Output the (x, y) coordinate of the center of the cell containing the given text.  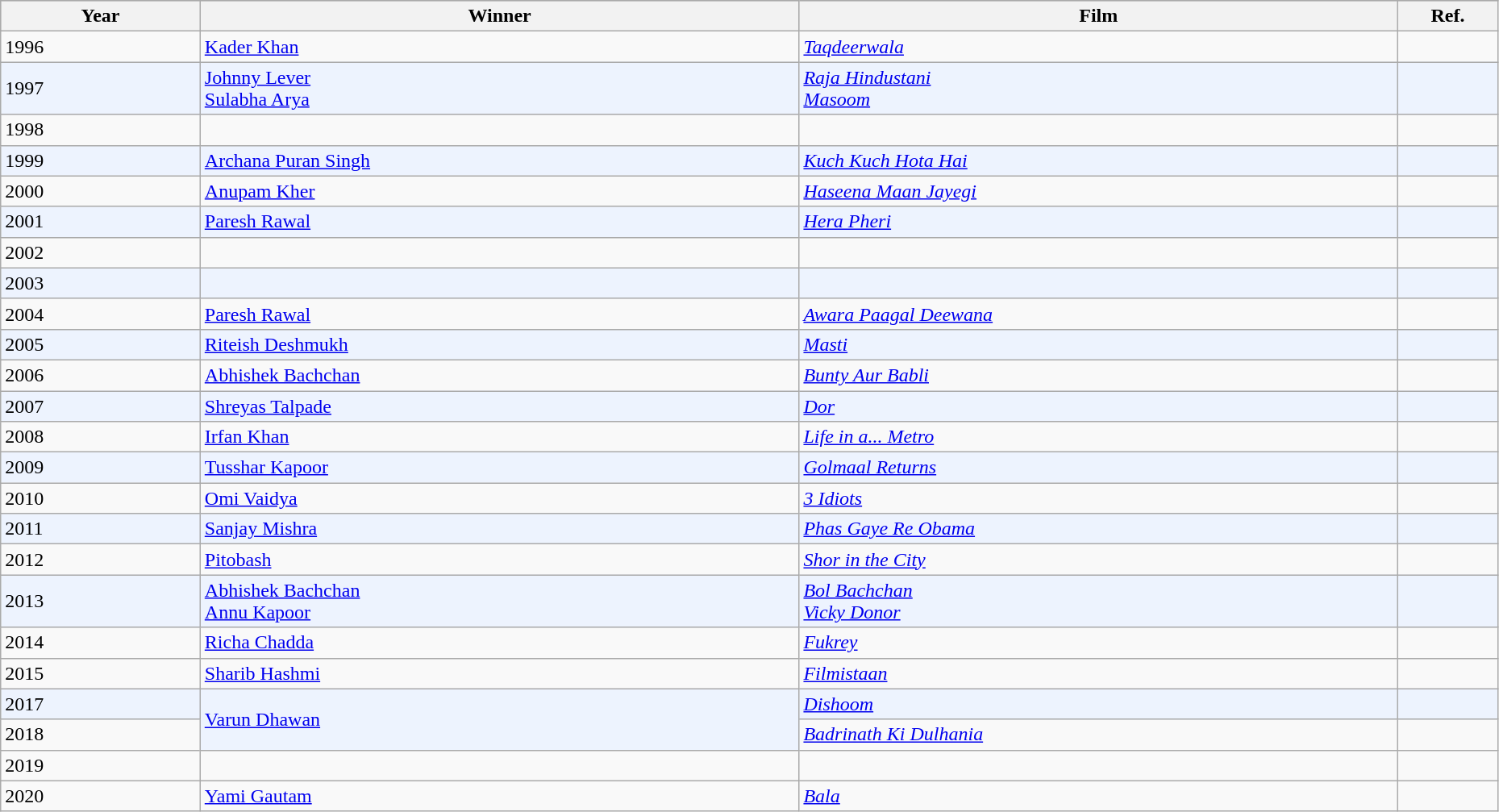
Kader Khan (500, 47)
Kuch Kuch Hota Hai (1098, 160)
Anupam Kher (500, 191)
Dor (1098, 406)
Awara Paagal Deewana (1098, 314)
Yami Gautam (500, 796)
Johnny Lever Sulabha Arya (500, 89)
Winner (500, 16)
Bol Bachchan Vicky Donor (1098, 602)
Life in a... Metro (1098, 437)
2001 (101, 222)
2017 (101, 704)
Raja Hindustani Masoom (1098, 89)
Abhishek Bachchan Annu Kapoor (500, 602)
2005 (101, 344)
Masti (1098, 344)
1997 (101, 89)
Irfan Khan (500, 437)
2019 (101, 765)
Fukrey (1098, 643)
2008 (101, 437)
Varun Dhawan (500, 719)
Filmistaan (1098, 673)
Archana Puran Singh (500, 160)
Abhishek Bachchan (500, 375)
2020 (101, 796)
Taqdeerwala (1098, 47)
3 Idiots (1098, 498)
Richa Chadda (500, 643)
Shreyas Talpade (500, 406)
2010 (101, 498)
1998 (101, 130)
2015 (101, 673)
2018 (101, 735)
Golmaal Returns (1098, 468)
2004 (101, 314)
2012 (101, 560)
Phas Gaye Re Obama (1098, 529)
Sanjay Mishra (500, 529)
2000 (101, 191)
Year (101, 16)
Riteish Deshmukh (500, 344)
2014 (101, 643)
2003 (101, 283)
Pitobash (500, 560)
2013 (101, 602)
Dishoom (1098, 704)
Ref. (1448, 16)
2007 (101, 406)
1999 (101, 160)
Haseena Maan Jayegi (1098, 191)
Badrinath Ki Dulhania (1098, 735)
1996 (101, 47)
Film (1098, 16)
Bunty Aur Babli (1098, 375)
Hera Pheri (1098, 222)
Tusshar Kapoor (500, 468)
2011 (101, 529)
Omi Vaidya (500, 498)
2009 (101, 468)
Bala (1098, 796)
Sharib Hashmi (500, 673)
2006 (101, 375)
Shor in the City (1098, 560)
2002 (101, 252)
